Detect which cell encompasses the target text, then output its [x, y] center coordinate. 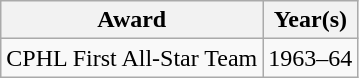
Award [132, 20]
1963–64 [310, 58]
Year(s) [310, 20]
CPHL First All-Star Team [132, 58]
